Determine the [x, y] coordinate at the center of the cell enclosing the given text.  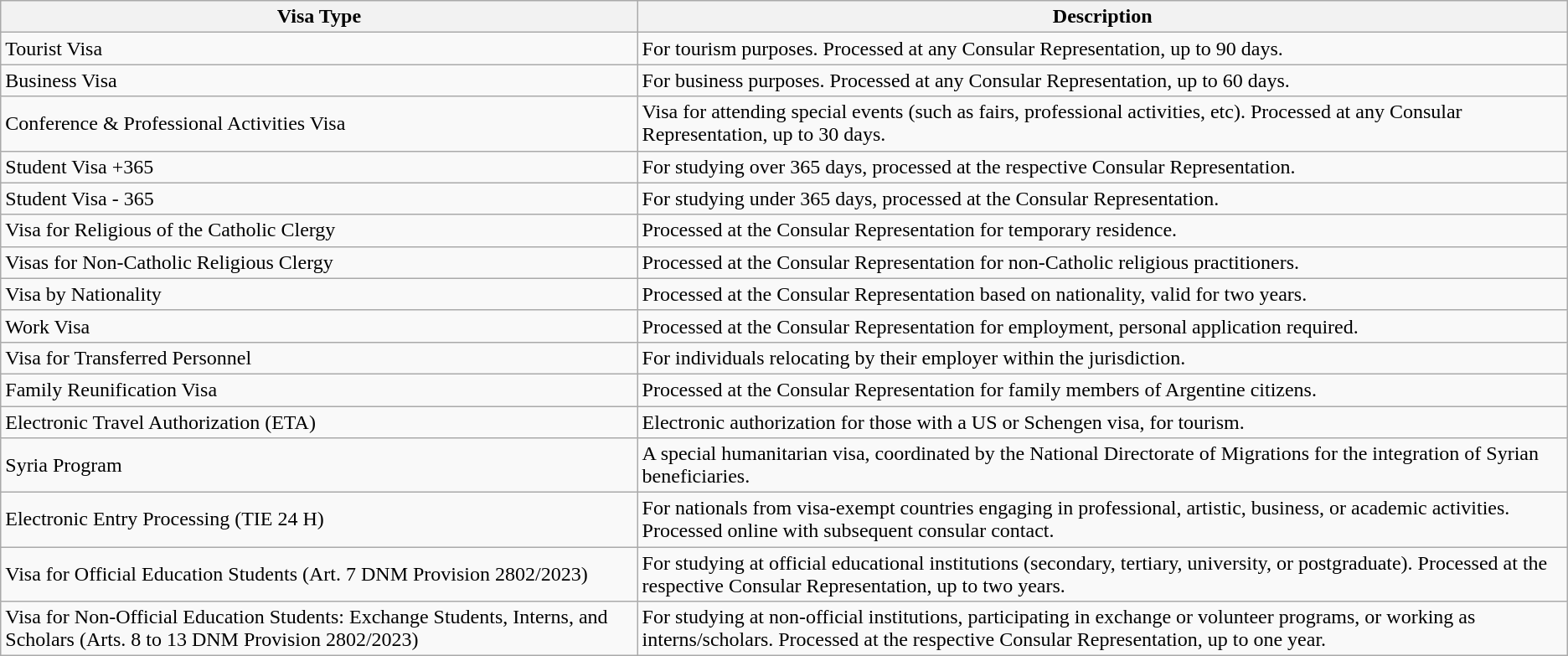
Electronic Travel Authorization (ETA) [319, 421]
Visa Type [319, 17]
Work Visa [319, 326]
Electronic Entry Processing (TIE 24 H) [319, 519]
Conference & Professional Activities Visa [319, 124]
Visa by Nationality [319, 294]
Processed at the Consular Representation for family members of Argentine citizens. [1102, 390]
For business purposes. Processed at any Consular Representation, up to 60 days. [1102, 80]
Visas for Non-Catholic Religious Clergy [319, 262]
Student Visa +365 [319, 167]
Family Reunification Visa [319, 390]
For studying over 365 days, processed at the respective Consular Representation. [1102, 167]
For individuals relocating by their employer within the jurisdiction. [1102, 358]
Visa for Official Education Students (Art. 7 DNM Provision 2802/2023) [319, 575]
Visa for Religious of the Catholic Clergy [319, 230]
Description [1102, 17]
Student Visa - 365 [319, 199]
Visa for Non-Official Education Students: Exchange Students, Interns, and Scholars (Arts. 8 to 13 DNM Provision 2802/2023) [319, 628]
Processed at the Consular Representation based on nationality, valid for two years. [1102, 294]
Syria Program [319, 466]
Electronic authorization for those with a US or Schengen visa, for tourism. [1102, 421]
Visa for attending special events (such as fairs, professional activities, etc). Processed at any Consular Representation, up to 30 days. [1102, 124]
Visa for Transferred Personnel [319, 358]
Tourist Visa [319, 49]
Processed at the Consular Representation for non-Catholic religious practitioners. [1102, 262]
Processed at the Consular Representation for temporary residence. [1102, 230]
A special humanitarian visa, coordinated by the National Directorate of Migrations for the integration of Syrian beneficiaries. [1102, 466]
Business Visa [319, 80]
For studying under 365 days, processed at the Consular Representation. [1102, 199]
For tourism purposes. Processed at any Consular Representation, up to 90 days. [1102, 49]
Processed at the Consular Representation for employment, personal application required. [1102, 326]
